Determine the (x, y) coordinate at the center of the cell enclosing the given text.  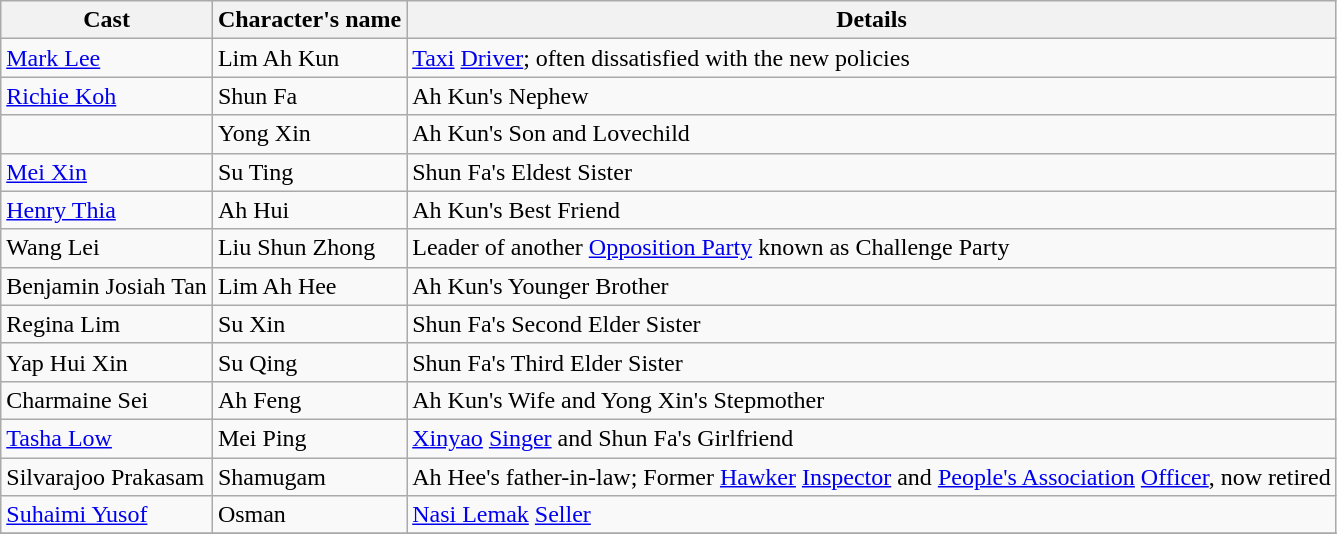
Ah Kun's Wife and Yong Xin's Stepmother (872, 400)
Ah Kun's Best Friend (872, 210)
Ah Kun's Younger Brother (872, 286)
Benjamin Josiah Tan (107, 286)
Shun Fa's Second Elder Sister (872, 324)
Taxi Driver; often dissatisfied with the new policies (872, 58)
Shun Fa (309, 96)
Ah Kun's Son and Lovechild (872, 134)
Details (872, 20)
Shun Fa's Third Elder Sister (872, 362)
Mark Lee (107, 58)
Ah Hui (309, 210)
Lim Ah Hee (309, 286)
Lim Ah Kun (309, 58)
Charmaine Sei (107, 400)
Osman (309, 515)
Richie Koh (107, 96)
Regina Lim (107, 324)
Character's name (309, 20)
Suhaimi Yusof (107, 515)
Yong Xin (309, 134)
Cast (107, 20)
Su Xin (309, 324)
Ah Feng (309, 400)
Nasi Lemak Seller (872, 515)
Su Ting (309, 172)
Mei Ping (309, 438)
Leader of another Opposition Party known as Challenge Party (872, 248)
Wang Lei (107, 248)
Liu Shun Zhong (309, 248)
Tasha Low (107, 438)
Henry Thia (107, 210)
Xinyao Singer and Shun Fa's Girlfriend (872, 438)
Yap Hui Xin (107, 362)
Ah Kun's Nephew (872, 96)
Shun Fa's Eldest Sister (872, 172)
Shamugam (309, 477)
Ah Hee's father-in-law; Former Hawker Inspector and People's Association Officer, now retired (872, 477)
Mei Xin (107, 172)
Silvarajoo Prakasam (107, 477)
Su Qing (309, 362)
